From the cell containing the given text, extract its center point as [X, Y] coordinate. 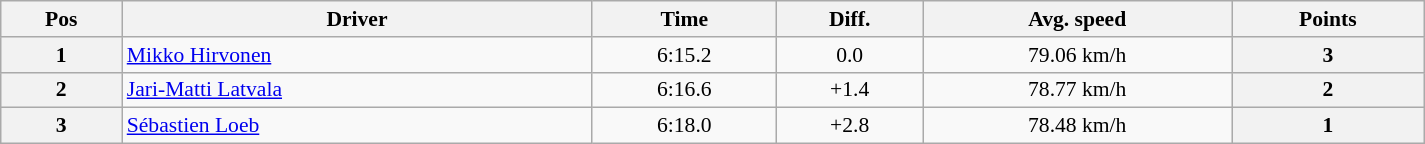
+2.8 [850, 126]
Jari-Matti Latvala [358, 90]
78.77 km/h [1078, 90]
Avg. speed [1078, 19]
6:15.2 [684, 55]
+1.4 [850, 90]
Sébastien Loeb [358, 126]
6:18.0 [684, 126]
6:16.6 [684, 90]
0.0 [850, 55]
78.48 km/h [1078, 126]
79.06 km/h [1078, 55]
Driver [358, 19]
Time [684, 19]
Points [1328, 19]
Diff. [850, 19]
Mikko Hirvonen [358, 55]
Pos [62, 19]
